Return the (X, Y) coordinate for the center point of the cell that contains the specified text.  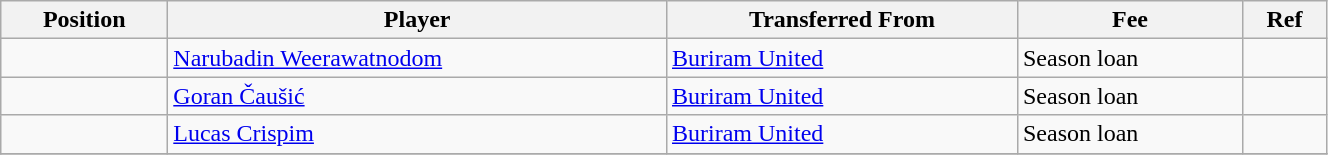
Fee (1130, 20)
Lucas Crispim (418, 134)
Ref (1285, 20)
Transferred From (842, 20)
Narubadin Weerawatnodom (418, 58)
Goran Čaušić (418, 96)
Position (84, 20)
Player (418, 20)
